Find where the given text appears and provide that cell's center as (x, y) coordinate. 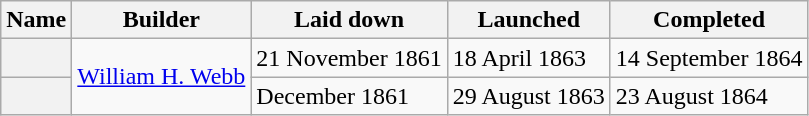
Laid down (349, 20)
William H. Webb (162, 77)
14 September 1864 (709, 58)
December 1861 (349, 96)
Completed (709, 20)
Name (36, 20)
29 August 1863 (528, 96)
Launched (528, 20)
21 November 1861 (349, 58)
Builder (162, 20)
23 August 1864 (709, 96)
18 April 1863 (528, 58)
